Output the (X, Y) coordinate of the center of the cell containing the given text.  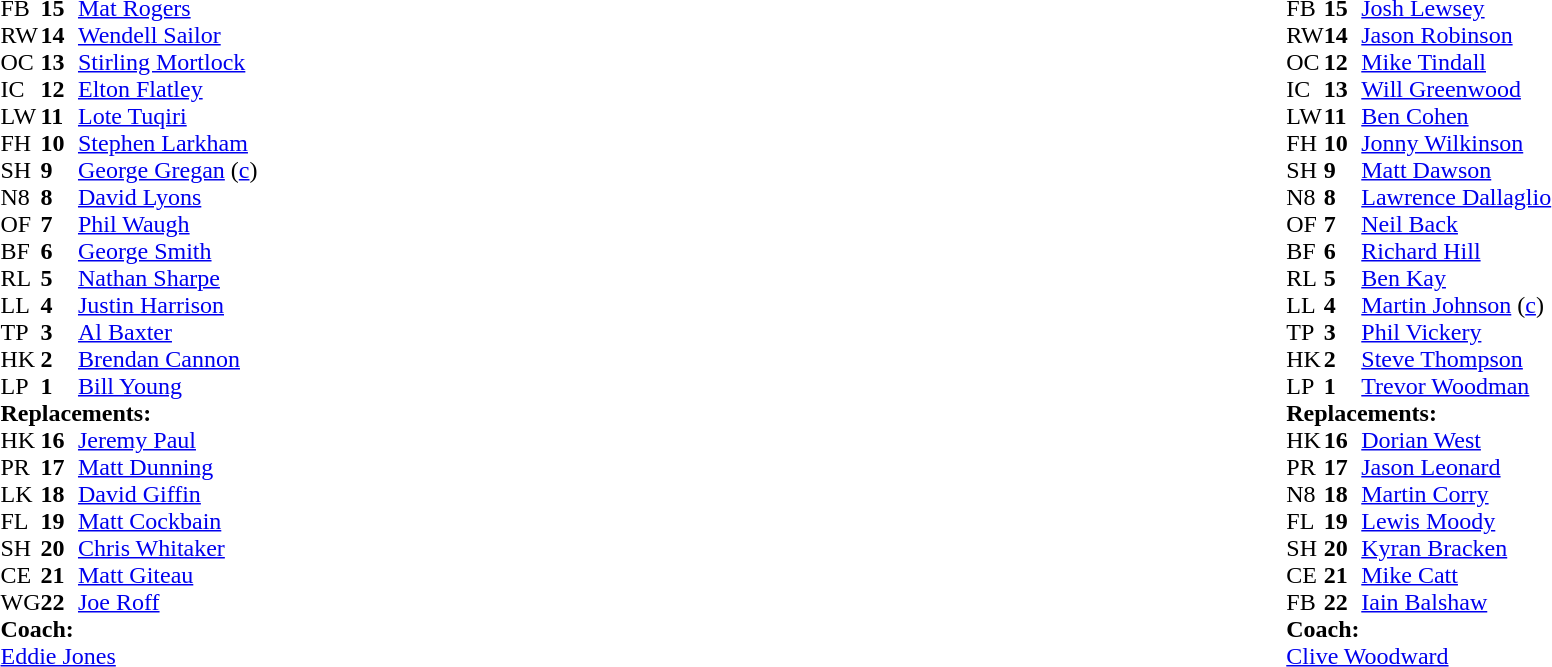
Mike Tindall (1456, 62)
Dorian West (1456, 440)
Phil Vickery (1456, 332)
Brendan Cannon (168, 360)
Elton Flatley (168, 90)
Will Greenwood (1456, 90)
Lote Tuqiri (168, 116)
Chris Whitaker (168, 548)
Neil Back (1456, 224)
Kyran Bracken (1456, 548)
Matt Dawson (1456, 170)
FB (1305, 602)
LK (20, 494)
Justin Harrison (168, 306)
Stephen Larkham (168, 144)
Martin Johnson (c) (1456, 306)
Matt Giteau (168, 576)
Matt Dunning (168, 468)
Mike Catt (1456, 576)
Jason Robinson (1456, 36)
Iain Balshaw (1456, 602)
Matt Cockbain (168, 522)
Ben Kay (1456, 278)
Al Baxter (168, 332)
David Lyons (168, 198)
Bill Young (168, 386)
Wendell Sailor (168, 36)
Lawrence Dallaglio (1456, 198)
Jonny Wilkinson (1456, 144)
Joe Roff (168, 602)
Martin Corry (1456, 494)
Lewis Moody (1456, 522)
George Gregan (c) (168, 170)
Phil Waugh (168, 224)
Stirling Mortlock (168, 62)
George Smith (168, 252)
Nathan Sharpe (168, 278)
Trevor Woodman (1456, 386)
Steve Thompson (1456, 360)
David Giffin (168, 494)
WG (20, 602)
Ben Cohen (1456, 116)
Jeremy Paul (168, 440)
Richard Hill (1456, 252)
Jason Leonard (1456, 468)
